Extract the [X, Y] coordinate from the center of the cell holding the provided text.  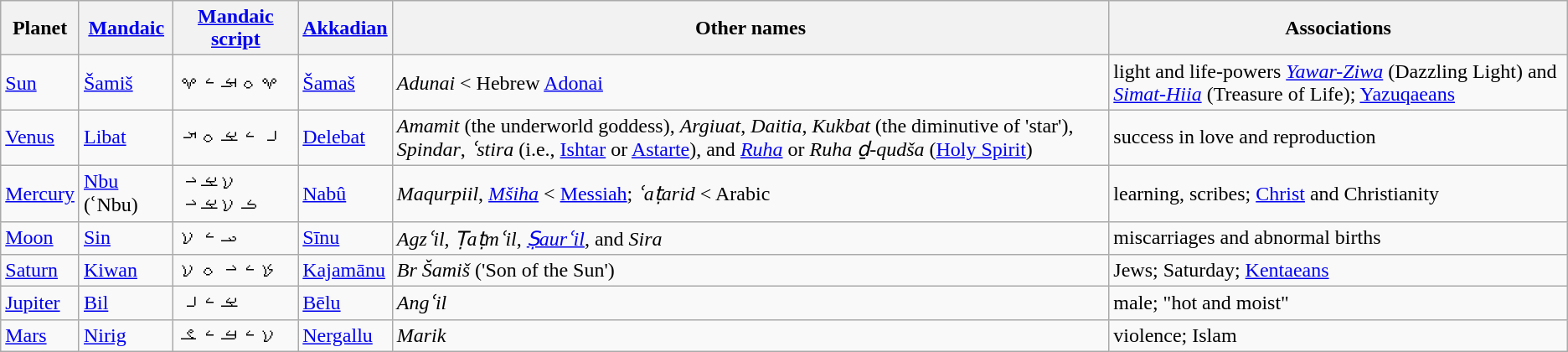
Akkadian [345, 28]
ࡊࡉࡅࡀࡍ [236, 271]
Moon [40, 238]
Libat [126, 137]
Planet [40, 28]
Delebat [345, 137]
Mercury [40, 193]
Nirig [126, 335]
Šamaš [345, 82]
ࡔࡀࡌࡉࡔ [236, 82]
Mandaic script [236, 28]
success in love and reproduction [1338, 137]
violence; Islam [1338, 335]
Sīnu [345, 238]
Saturn [40, 271]
ࡍࡉࡓࡉࡂ [236, 335]
Bil [126, 303]
Venus [40, 137]
Jupiter [40, 303]
ࡁࡉࡋ [236, 303]
Kajamānu [345, 271]
learning, scribes; Christ and Christianity [1338, 193]
Nabû [345, 193]
Maqurpiil, Mšiha < Messiah; ʿaṭarid < Arabic [750, 193]
Nergallu [345, 335]
Sun [40, 82]
Associations [1338, 28]
ࡎࡉࡍ [236, 238]
Šamiš [126, 82]
Sin [126, 238]
male; "hot and moist" [1338, 303]
Bēlu [345, 303]
Mars [40, 335]
Agzʿil, Ṭaṭmʿil, Ṣaurʿil, and Sira [750, 238]
Adunai < Hebrew Adonai [750, 82]
light and life-powers Yawar-Ziwa (Dazzling Light) and Simat-Hiia (Treasure of Life); Yazuqaeans [1338, 82]
Jews; Saturday; Kentaeans [1338, 271]
Other names [750, 28]
Mandaic [126, 28]
Kiwan [126, 271]
ࡋࡉࡁࡀࡕ [236, 137]
Nbu (ʿNbu) [126, 193]
ࡍࡁࡅࡏࡍࡁࡅ [236, 193]
miscarriages and abnormal births [1338, 238]
Marik [750, 335]
Angʿil [750, 303]
Br Šamiš ('Son of the Sun') [750, 271]
